Determine the (X, Y) coordinate at the center of the cell enclosing the given text.  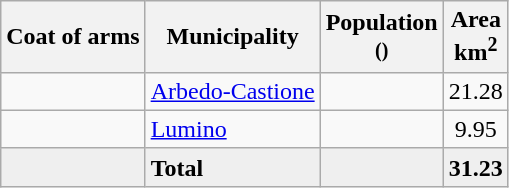
9.95 (476, 129)
Lumino (232, 129)
Area km2 (476, 37)
Arbedo-Castione (232, 91)
Municipality (232, 37)
Coat of arms (73, 37)
31.23 (476, 167)
Population() (382, 37)
21.28 (476, 91)
Total (232, 167)
